Provide the (X, Y) coordinate of the cell's center where the given text is located.  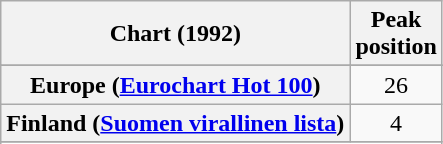
Chart (1992) (176, 34)
Peakposition (396, 34)
4 (396, 123)
Europe (Eurochart Hot 100) (176, 85)
26 (396, 85)
Finland (Suomen virallinen lista) (176, 123)
